From the cell containing the given text, extract its center point as [X, Y] coordinate. 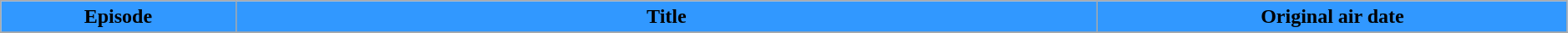
Episode [119, 17]
Original air date [1333, 17]
Title [667, 17]
